Detect which cell encompasses the target text, then output its [X, Y] center coordinate. 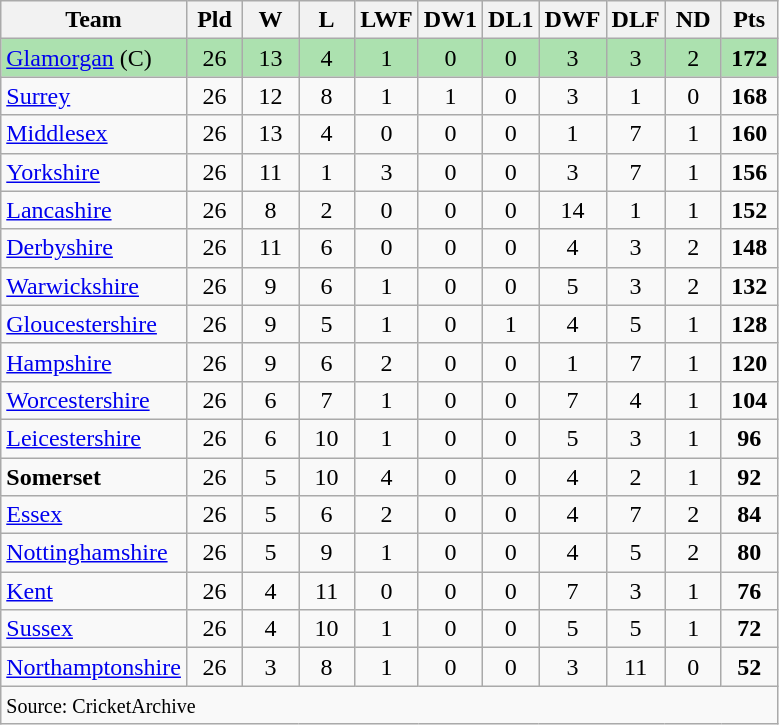
Worcestershire [94, 400]
96 [749, 438]
Lancashire [94, 210]
Warwickshire [94, 286]
Essex [94, 515]
92 [749, 477]
Middlesex [94, 134]
Northamptonshire [94, 667]
104 [749, 400]
76 [749, 591]
DLF [636, 20]
Kent [94, 591]
Yorkshire [94, 172]
Somerset [94, 477]
LWF [387, 20]
ND [693, 20]
156 [749, 172]
Nottinghamshire [94, 553]
Gloucestershire [94, 324]
128 [749, 324]
52 [749, 667]
168 [749, 96]
Surrey [94, 96]
L [327, 20]
Leicestershire [94, 438]
132 [749, 286]
160 [749, 134]
Pld [214, 20]
Glamorgan (C) [94, 58]
120 [749, 362]
Hampshire [94, 362]
W [271, 20]
14 [572, 210]
DL1 [511, 20]
DWF [572, 20]
84 [749, 515]
Pts [749, 20]
80 [749, 553]
DW1 [450, 20]
172 [749, 58]
Team [94, 20]
148 [749, 248]
152 [749, 210]
12 [271, 96]
Sussex [94, 629]
72 [749, 629]
Source: CricketArchive [389, 705]
Derbyshire [94, 248]
